Scan for the cell matching the given text and deliver its [x, y] coordinate at center. 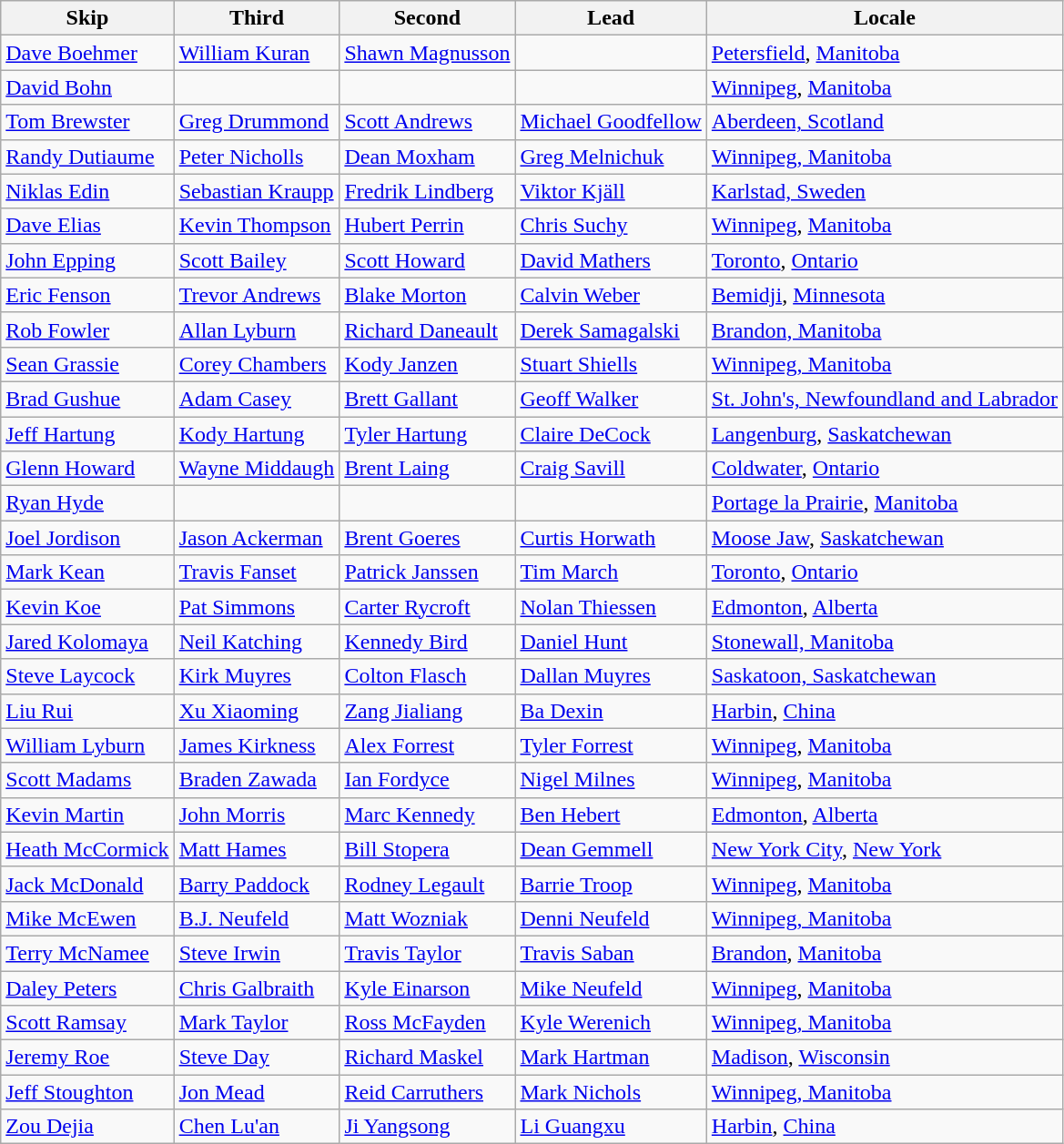
Greg Drummond [257, 122]
Tyler Hartung [428, 434]
Pat Simmons [257, 607]
Wayne Middaugh [257, 469]
Scott Andrews [428, 122]
Michael Goodfellow [611, 122]
David Mathers [611, 260]
Trevor Andrews [257, 295]
Locale [885, 18]
Craig Savill [611, 469]
Xu Xiaoming [257, 711]
Matt Hames [257, 849]
Daniel Hunt [611, 642]
Bill Stopera [428, 849]
Peter Nicholls [257, 157]
Alex Forrest [428, 745]
Claire DeCock [611, 434]
Ji Yangsong [428, 1127]
Curtis Horwath [611, 538]
Portage la Prairie, Manitoba [885, 503]
Richard Maskel [428, 1058]
Richard Daneault [428, 329]
Scott Ramsay [87, 1023]
Brent Goeres [428, 538]
Ian Fordyce [428, 780]
Matt Wozniak [428, 918]
Ben Hebert [611, 815]
Sebastian Kraupp [257, 191]
Blake Morton [428, 295]
Braden Zawada [257, 780]
Nolan Thiessen [611, 607]
Jeff Hartung [87, 434]
Colton Flasch [428, 676]
Carter Rycroft [428, 607]
Travis Saban [611, 953]
Coldwater, Ontario [885, 469]
Kevin Thompson [257, 226]
Glenn Howard [87, 469]
Brett Gallant [428, 399]
Barry Paddock [257, 884]
Niklas Edin [87, 191]
Mike Neufeld [611, 987]
Dave Boehmer [87, 53]
Moose Jaw, Saskatchewan [885, 538]
Karlstad, Sweden [885, 191]
Denni Neufeld [611, 918]
Rodney Legault [428, 884]
Lead [611, 18]
Tim March [611, 572]
Barrie Troop [611, 884]
Scott Howard [428, 260]
Mark Hartman [611, 1058]
Dean Gemmell [611, 849]
Chen Lu'an [257, 1127]
Steve Day [257, 1058]
Madison, Wisconsin [885, 1058]
Mark Nichols [611, 1092]
Steve Irwin [257, 953]
St. John's, Newfoundland and Labrador [885, 399]
Patrick Janssen [428, 572]
Chris Galbraith [257, 987]
William Kuran [257, 53]
Bemidji, Minnesota [885, 295]
James Kirkness [257, 745]
New York City, New York [885, 849]
Liu Rui [87, 711]
Scott Bailey [257, 260]
Chris Suchy [611, 226]
Adam Casey [257, 399]
Dean Moxham [428, 157]
Skip [87, 18]
Kennedy Bird [428, 642]
John Morris [257, 815]
Travis Taylor [428, 953]
Stonewall, Manitoba [885, 642]
Mark Kean [87, 572]
Ross McFayden [428, 1023]
Stuart Shiells [611, 364]
Reid Carruthers [428, 1092]
Joel Jordison [87, 538]
Tom Brewster [87, 122]
Jeremy Roe [87, 1058]
Kody Janzen [428, 364]
Kevin Koe [87, 607]
Steve Laycock [87, 676]
John Epping [87, 260]
Brad Gushue [87, 399]
Zang Jialiang [428, 711]
Ba Dexin [611, 711]
Langenburg, Saskatchewan [885, 434]
Heath McCormick [87, 849]
Daley Peters [87, 987]
Terry McNamee [87, 953]
Mark Taylor [257, 1023]
Allan Lyburn [257, 329]
William Lyburn [87, 745]
Dallan Muyres [611, 676]
Randy Dutiaume [87, 157]
Jared Kolomaya [87, 642]
Viktor Kjäll [611, 191]
Jack McDonald [87, 884]
Petersfield, Manitoba [885, 53]
Mike McEwen [87, 918]
Marc Kennedy [428, 815]
Corey Chambers [257, 364]
Kirk Muyres [257, 676]
Eric Fenson [87, 295]
Kyle Einarson [428, 987]
Third [257, 18]
Aberdeen, Scotland [885, 122]
Neil Katching [257, 642]
Kody Hartung [257, 434]
Kyle Werenich [611, 1023]
Jon Mead [257, 1092]
Second [428, 18]
B.J. Neufeld [257, 918]
Fredrik Lindberg [428, 191]
Nigel Milnes [611, 780]
Shawn Magnusson [428, 53]
Brent Laing [428, 469]
Derek Samagalski [611, 329]
Travis Fanset [257, 572]
David Bohn [87, 87]
Geoff Walker [611, 399]
Calvin Weber [611, 295]
Saskatoon, Saskatchewan [885, 676]
Dave Elias [87, 226]
Hubert Perrin [428, 226]
Zou Dejia [87, 1127]
Rob Fowler [87, 329]
Ryan Hyde [87, 503]
Li Guangxu [611, 1127]
Sean Grassie [87, 364]
Kevin Martin [87, 815]
Tyler Forrest [611, 745]
Scott Madams [87, 780]
Greg Melnichuk [611, 157]
Jason Ackerman [257, 538]
Jeff Stoughton [87, 1092]
